From the cell containing the given text, extract its center point as (X, Y) coordinate. 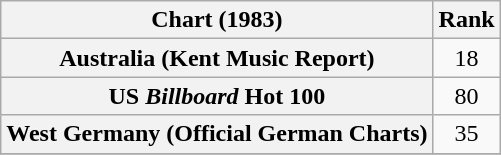
80 (466, 96)
Australia (Kent Music Report) (217, 58)
18 (466, 58)
West Germany (Official German Charts) (217, 134)
35 (466, 134)
Chart (1983) (217, 20)
Rank (466, 20)
US Billboard Hot 100 (217, 96)
